Provide the [x, y] coordinate of the cell's center where the given text is located.  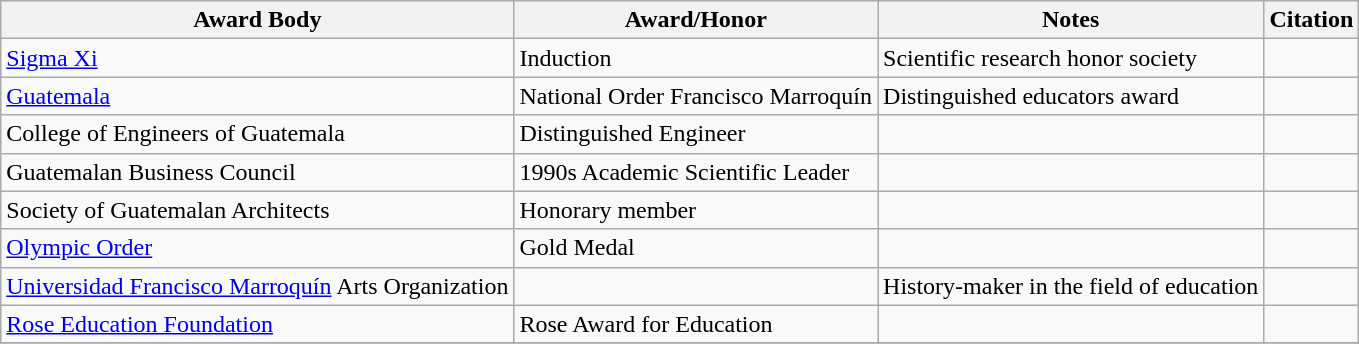
Induction [696, 58]
Scientific research honor society [1071, 58]
Award/Honor [696, 20]
History-maker in the field of education [1071, 286]
Rose Award for Education [696, 324]
Notes [1071, 20]
Sigma Xi [258, 58]
Universidad Francisco Marroquín Arts Organization [258, 286]
Society of Guatemalan Architects [258, 210]
College of Engineers of Guatemala [258, 134]
Rose Education Foundation [258, 324]
Olympic Order [258, 248]
1990s Academic Scientific Leader [696, 172]
Distinguished educators award [1071, 96]
Honorary member [696, 210]
Gold Medal [696, 248]
National Order Francisco Marroquín [696, 96]
Guatemala [258, 96]
Distinguished Engineer [696, 134]
Award Body [258, 20]
Guatemalan Business Council [258, 172]
Citation [1312, 20]
